Output the (X, Y) coordinate of the center of the cell containing the given text.  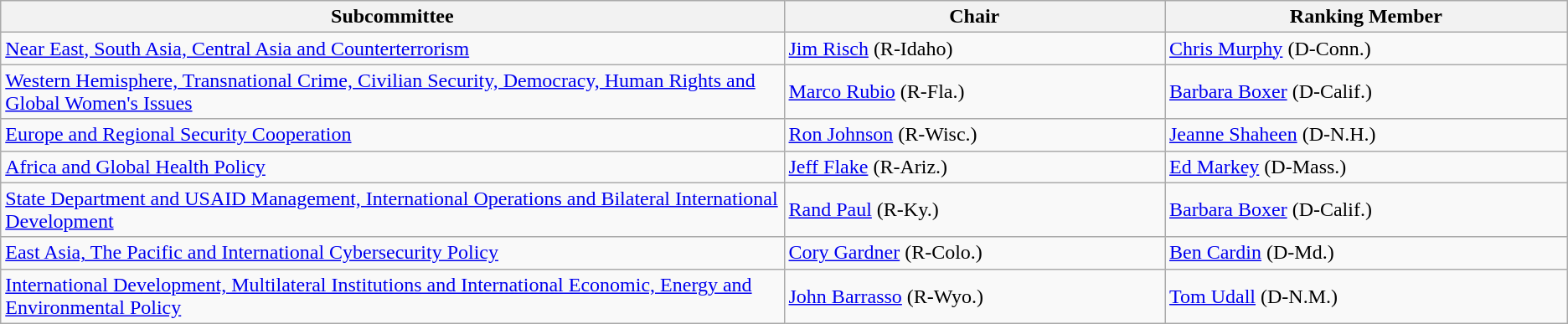
Tom Udall (D-N.M.) (1365, 296)
East Asia, The Pacific and International Cybersecurity Policy (392, 253)
International Development, Multilateral Institutions and International Economic, Energy and Environmental Policy (392, 296)
Jim Risch (R-Idaho) (974, 49)
Europe and Regional Security Cooperation (392, 135)
Ron Johnson (R-Wisc.) (974, 135)
Jeff Flake (R-Ariz.) (974, 167)
Ben Cardin (D-Md.) (1365, 253)
Marco Rubio (R-Fla.) (974, 92)
Jeanne Shaheen (D-N.H.) (1365, 135)
Near East, South Asia, Central Asia and Counterterrorism (392, 49)
Ranking Member (1365, 17)
Cory Gardner (R-Colo.) (974, 253)
Chair (974, 17)
Subcommittee (392, 17)
Rand Paul (R-Ky.) (974, 209)
John Barrasso (R-Wyo.) (974, 296)
Chris Murphy (D-Conn.) (1365, 49)
Ed Markey (D-Mass.) (1365, 167)
Western Hemisphere, Transnational Crime, Civilian Security, Democracy, Human Rights and Global Women's Issues (392, 92)
State Department and USAID Management, International Operations and Bilateral International Development (392, 209)
Africa and Global Health Policy (392, 167)
